Detect which cell encompasses the target text, then output its (x, y) center coordinate. 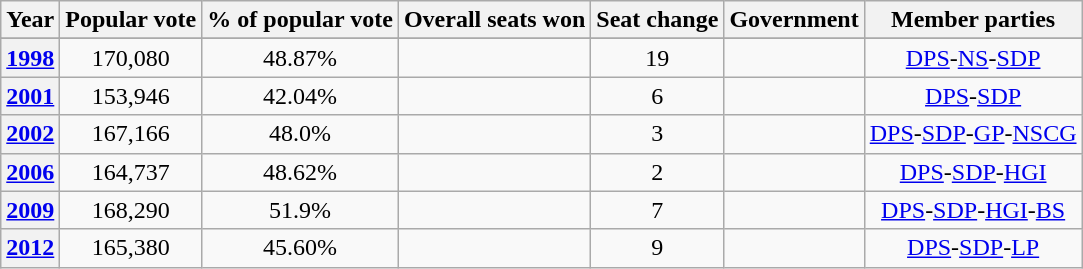
DPS-NS-SDP (973, 58)
2006 (30, 172)
167,166 (131, 134)
DPS-SDP-HGI (973, 172)
2 (658, 172)
7 (658, 210)
DPS-SDP (973, 96)
48.87% (300, 58)
DPS-SDP-LP (973, 248)
51.9% (300, 210)
42.04% (300, 96)
Year (30, 20)
153,946 (131, 96)
48.0% (300, 134)
48.62% (300, 172)
Government (794, 20)
DPS-SDP-HGI-BS (973, 210)
DPS-SDP-GP-NSCG (973, 134)
9 (658, 248)
Overall seats won (494, 20)
Popular vote (131, 20)
Seat change (658, 20)
2012 (30, 248)
165,380 (131, 248)
170,080 (131, 58)
168,290 (131, 210)
19 (658, 58)
1998 (30, 58)
2001 (30, 96)
2002 (30, 134)
6 (658, 96)
% of popular vote (300, 20)
45.60% (300, 248)
164,737 (131, 172)
Member parties (973, 20)
3 (658, 134)
2009 (30, 210)
